For the text-containing cell, return its midpoint in (X, Y) coordinate format. 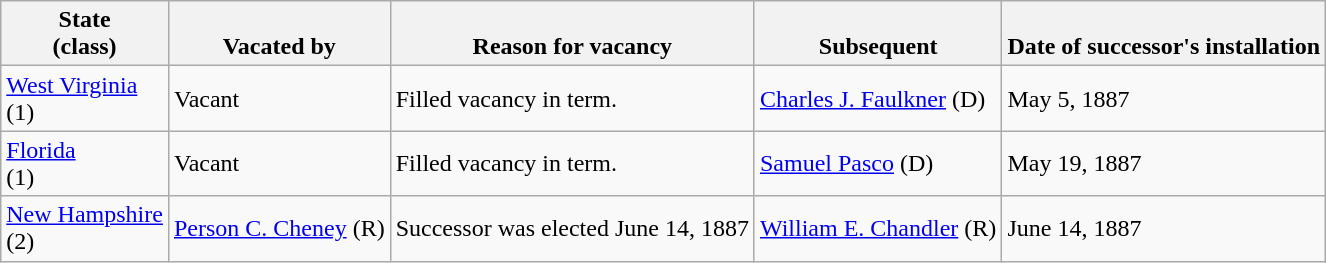
New Hampshire(2) (85, 228)
William E. Chandler (R) (878, 228)
May 19, 1887 (1164, 164)
West Virginia(1) (85, 98)
May 5, 1887 (1164, 98)
Subsequent (878, 34)
Reason for vacancy (572, 34)
June 14, 1887 (1164, 228)
Charles J. Faulkner (D) (878, 98)
Florida(1) (85, 164)
Person C. Cheney (R) (279, 228)
Samuel Pasco (D) (878, 164)
Successor was elected June 14, 1887 (572, 228)
Date of successor's installation (1164, 34)
Vacated by (279, 34)
State(class) (85, 34)
